Detect which cell encompasses the target text, then output its (x, y) center coordinate. 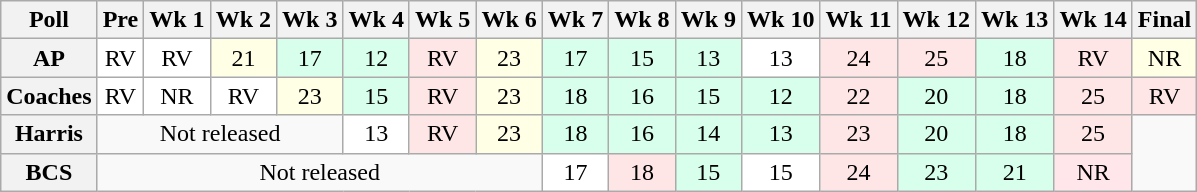
Coaches (49, 96)
Wk 7 (575, 20)
Wk 8 (642, 20)
Wk 3 (310, 20)
BCS (49, 172)
Harris (49, 134)
Pre (120, 20)
Wk 6 (509, 20)
Wk 13 (1014, 20)
14 (708, 134)
Wk 12 (936, 20)
Wk 1 (177, 20)
Poll (49, 20)
Wk 2 (243, 20)
Wk 9 (708, 20)
Wk 5 (442, 20)
Wk 11 (858, 20)
Final (1164, 20)
Wk 10 (781, 20)
AP (49, 58)
Wk 4 (376, 20)
Wk 14 (1093, 20)
22 (858, 96)
